Output the (X, Y) coordinate of the center of the cell containing the given text.  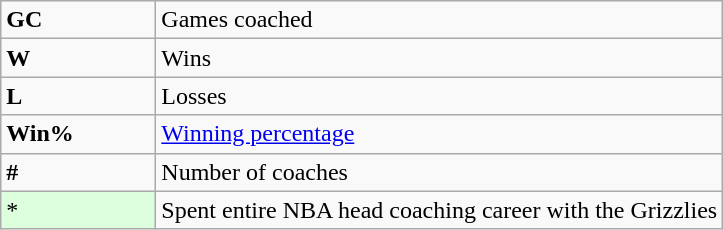
Wins (440, 58)
Number of coaches (440, 172)
Losses (440, 96)
Games coached (440, 20)
* (78, 210)
Win% (78, 134)
L (78, 96)
GC (78, 20)
# (78, 172)
Spent entire NBA head coaching career with the Grizzlies (440, 210)
Winning percentage (440, 134)
W (78, 58)
